Search for the cell housing the specified text and yield its [X, Y] center coordinate. 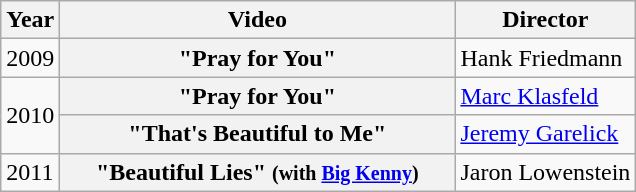
Jaron Lowenstein [546, 172]
2011 [30, 172]
Jeremy Garelick [546, 134]
"Beautiful Lies" (with Big Kenny) [258, 172]
Video [258, 20]
"That's Beautiful to Me" [258, 134]
Year [30, 20]
2010 [30, 115]
Director [546, 20]
2009 [30, 58]
Hank Friedmann [546, 58]
Marc Klasfeld [546, 96]
